Pinpoint the cell where the given text exists, returning its [x, y] midpoint coordinate. 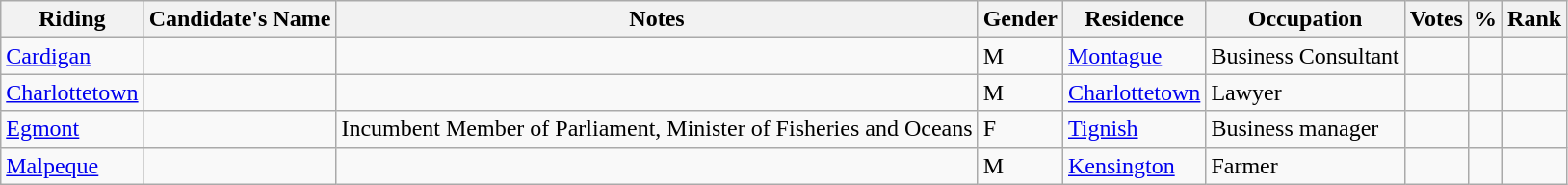
Notes [657, 19]
Occupation [1305, 19]
Kensington [1134, 166]
Residence [1134, 19]
Candidate's Name [240, 19]
Riding [72, 19]
Business manager [1305, 129]
Farmer [1305, 166]
Malpeque [72, 166]
Votes [1436, 19]
Egmont [72, 129]
Incumbent Member of Parliament, Minister of Fisheries and Oceans [657, 129]
Lawyer [1305, 92]
Montague [1134, 56]
Gender [1020, 19]
Business Consultant [1305, 56]
Cardigan [72, 56]
Tignish [1134, 129]
Rank [1535, 19]
F [1020, 129]
% [1485, 19]
